Identify which cell holds the provided text, then report its [X, Y] central coordinate. 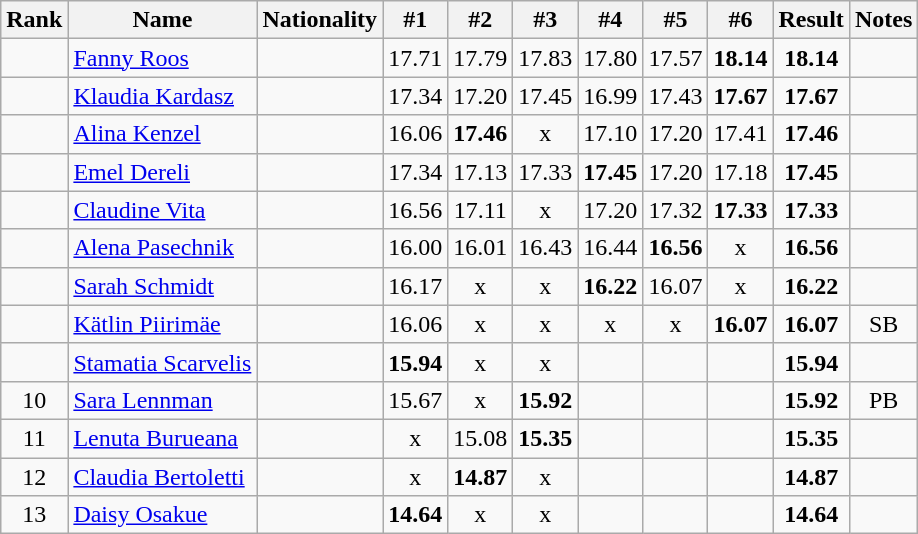
Lenuta Burueana [162, 438]
Sara Lennman [162, 400]
Alena Pasechnik [162, 248]
Claudia Bertoletti [162, 477]
Kätlin Piirimäe [162, 324]
PB [883, 400]
12 [34, 477]
17.13 [480, 172]
16.99 [610, 96]
Notes [883, 20]
Sarah Schmidt [162, 286]
17.57 [676, 58]
Klaudia Kardasz [162, 96]
17.71 [416, 58]
11 [34, 438]
Alina Kenzel [162, 134]
17.11 [480, 210]
#1 [416, 20]
#2 [480, 20]
Daisy Osakue [162, 515]
17.80 [610, 58]
#6 [740, 20]
17.32 [676, 210]
Emel Dereli [162, 172]
#5 [676, 20]
#4 [610, 20]
15.67 [416, 400]
Fanny Roos [162, 58]
Claudine Vita [162, 210]
17.41 [740, 134]
Stamatia Scarvelis [162, 362]
SB [883, 324]
17.79 [480, 58]
16.43 [546, 248]
16.00 [416, 248]
15.08 [480, 438]
Nationality [320, 20]
17.18 [740, 172]
Result [811, 20]
16.44 [610, 248]
10 [34, 400]
Rank [34, 20]
17.43 [676, 96]
17.10 [610, 134]
17.83 [546, 58]
#3 [546, 20]
16.01 [480, 248]
Name [162, 20]
13 [34, 515]
16.17 [416, 286]
